Return (X, Y) of the center of cell containing provided text 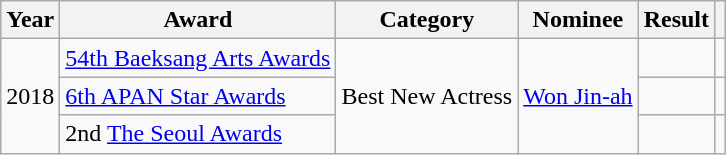
Year (30, 20)
6th APAN Star Awards (198, 96)
2018 (30, 96)
Result (676, 20)
54th Baeksang Arts Awards (198, 58)
Award (198, 20)
Won Jin-ah (578, 96)
Category (427, 20)
Best New Actress (427, 96)
Nominee (578, 20)
2nd The Seoul Awards (198, 134)
